For the text-containing cell, return its midpoint in (X, Y) coordinate format. 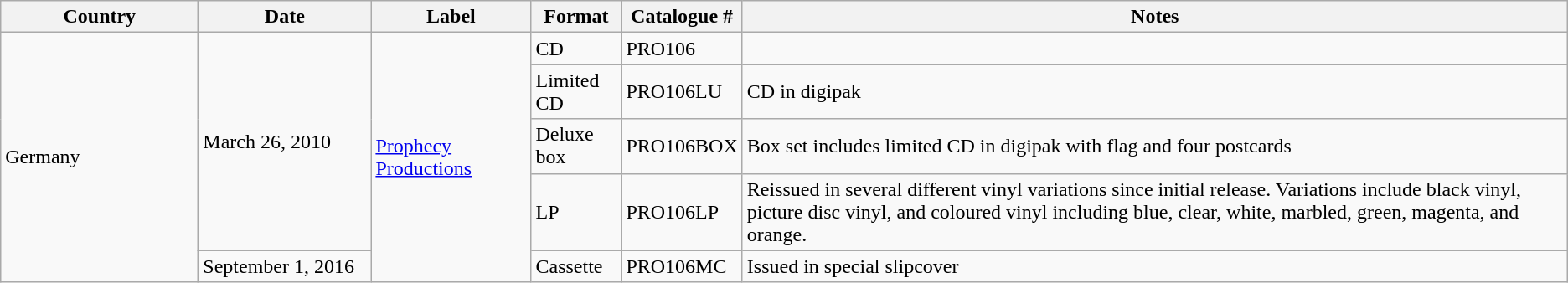
September 1, 2016 (285, 266)
Date (285, 17)
Germany (100, 157)
Box set includes limited CD in digipak with flag and four postcards (1154, 146)
CD in digipak (1154, 92)
CD (576, 49)
PRO106MC (682, 266)
March 26, 2010 (285, 141)
Label (451, 17)
Issued in special slipcover (1154, 266)
Format (576, 17)
PRO106LP (682, 212)
LP (576, 212)
Catalogue # (682, 17)
Limited CD (576, 92)
PRO106BOX (682, 146)
Cassette (576, 266)
Country (100, 17)
PRO106LU (682, 92)
PRO106 (682, 49)
Notes (1154, 17)
Deluxe box (576, 146)
Prophecy Productions (451, 157)
